Detect which cell encompasses the target text, then output its (x, y) center coordinate. 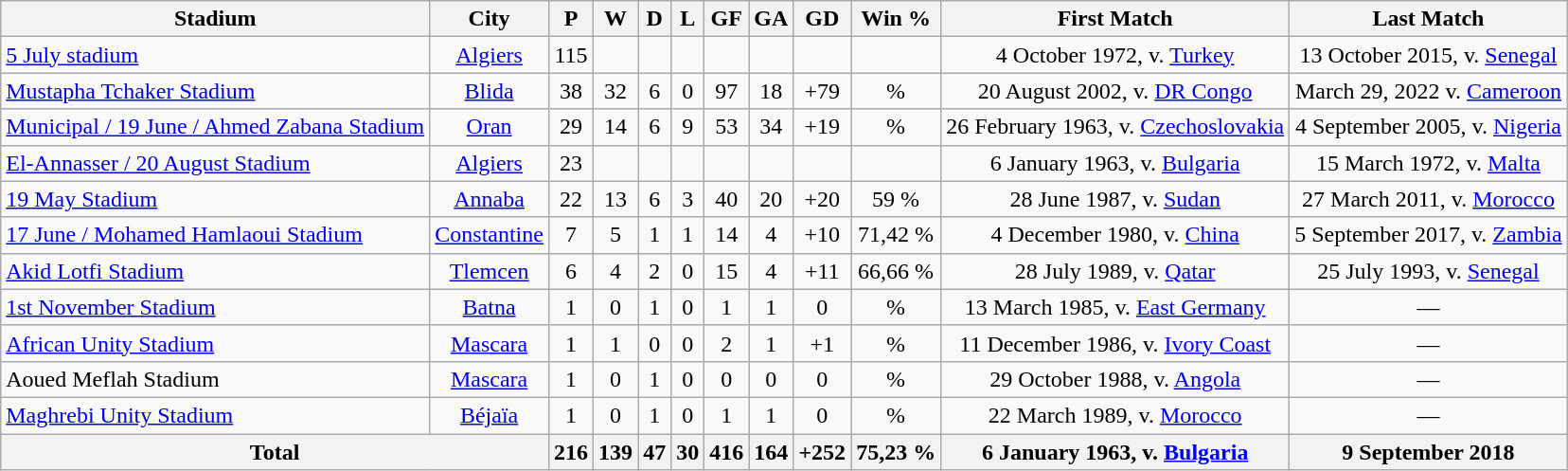
40 (727, 199)
Tlemcen (490, 271)
28 July 1989, v. Qatar (1115, 271)
97 (727, 91)
+79 (822, 91)
29 (570, 127)
416 (727, 452)
First Match (1115, 19)
13 (615, 199)
13 October 2015, v. Senegal (1428, 55)
Annaba (490, 199)
GD (822, 19)
Maghrebi Unity Stadium (216, 415)
El-Annasser / 20 August Stadium (216, 163)
GF (727, 19)
African Unity Stadium (216, 343)
March 29, 2022 v. Cameroon (1428, 91)
216 (570, 452)
71,42 % (896, 235)
4 October 1972, v. Turkey (1115, 55)
115 (570, 55)
Mustapha Tchaker Stadium (216, 91)
D (655, 19)
+10 (822, 235)
47 (655, 452)
139 (615, 452)
Last Match (1428, 19)
City (490, 19)
26 February 1963, v. Czechoslovakia (1115, 127)
18 (771, 91)
Blida (490, 91)
Aoued Meflah Stadium (216, 379)
20 (771, 199)
5 July stadium (216, 55)
32 (615, 91)
22 March 1989, v. Morocco (1115, 415)
15 (727, 271)
1st November Stadium (216, 307)
P (570, 19)
15 March 1972, v. Malta (1428, 163)
25 July 1993, v. Senegal (1428, 271)
Municipal / 19 June / Ahmed Zabana Stadium (216, 127)
9 (687, 127)
+11 (822, 271)
Béjaïa (490, 415)
20 August 2002, v. DR Congo (1115, 91)
Batna (490, 307)
Akid Lotfi Stadium (216, 271)
+20 (822, 199)
29 October 1988, v. Angola (1115, 379)
GA (771, 19)
38 (570, 91)
L (687, 19)
Win % (896, 19)
11 December 1986, v. Ivory Coast (1115, 343)
17 June / Mohamed Hamlaoui Stadium (216, 235)
W (615, 19)
4 December 1980, v. China (1115, 235)
7 (570, 235)
13 March 1985, v. East Germany (1115, 307)
3 (687, 199)
27 March 2011, v. Morocco (1428, 199)
4 September 2005, v. Nigeria (1428, 127)
5 (615, 235)
34 (771, 127)
19 May Stadium (216, 199)
164 (771, 452)
9 September 2018 (1428, 452)
+1 (822, 343)
Total (275, 452)
5 September 2017, v. Zambia (1428, 235)
Stadium (216, 19)
59 % (896, 199)
28 June 1987, v. Sudan (1115, 199)
+19 (822, 127)
+252 (822, 452)
Constantine (490, 235)
22 (570, 199)
30 (687, 452)
Oran (490, 127)
23 (570, 163)
53 (727, 127)
66,66 % (896, 271)
75,23 % (896, 452)
